Search for the cell housing the specified text and yield its [X, Y] center coordinate. 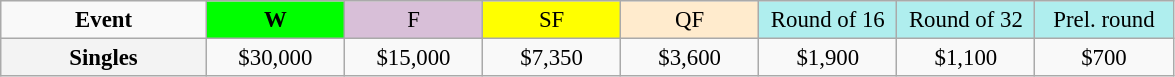
Event [104, 20]
$1,900 [828, 58]
Round of 16 [828, 20]
$30,000 [275, 58]
W [275, 20]
Round of 32 [966, 20]
F [413, 20]
$3,600 [690, 58]
Prel. round [1104, 20]
QF [690, 20]
$7,350 [552, 58]
Singles [104, 58]
$700 [1104, 58]
$1,100 [966, 58]
$15,000 [413, 58]
SF [552, 20]
